Find where the given text appears and provide that cell's center as (X, Y) coordinate. 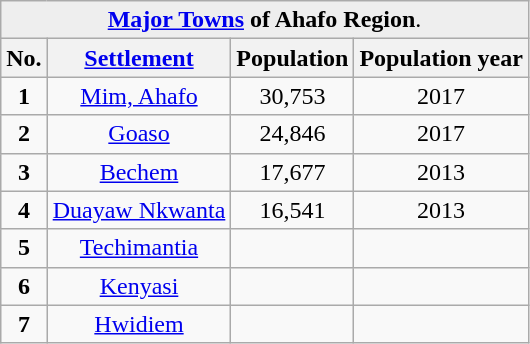
3 (24, 172)
Settlement (139, 58)
Kenyasi (139, 286)
Techimantia (139, 248)
4 (24, 210)
16,541 (292, 210)
30,753 (292, 96)
1 (24, 96)
Major Towns of Ahafo Region. (265, 20)
Hwidiem (139, 324)
24,846 (292, 134)
Bechem (139, 172)
2 (24, 134)
5 (24, 248)
6 (24, 286)
17,677 (292, 172)
No. (24, 58)
Population year (441, 58)
Duayaw Nkwanta (139, 210)
7 (24, 324)
Goaso (139, 134)
Mim, Ahafo (139, 96)
Population (292, 58)
